Search for the cell housing the specified text and yield its (X, Y) center coordinate. 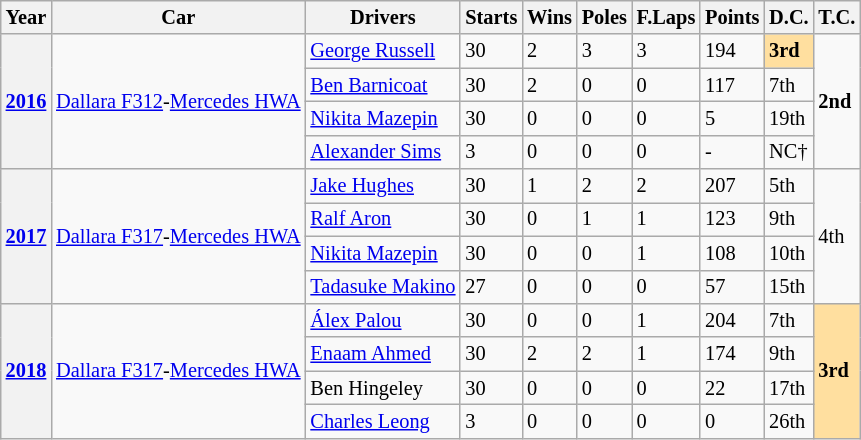
Ralf Aron (382, 219)
123 (732, 219)
Alexander Sims (382, 152)
Wins (550, 17)
26th (788, 421)
George Russell (382, 51)
Points (732, 17)
Tadasuke Makino (382, 287)
Ben Hingeley (382, 388)
108 (732, 253)
207 (732, 186)
Year (26, 17)
194 (732, 51)
17th (788, 388)
2017 (26, 236)
NC† (788, 152)
27 (491, 287)
Car (178, 17)
19th (788, 118)
D.C. (788, 17)
2nd (838, 102)
5 (732, 118)
Jake Hughes (382, 186)
Álex Palou (382, 320)
T.C. (838, 17)
Drivers (382, 17)
Ben Barnicoat (382, 85)
10th (788, 253)
Poles (604, 17)
Starts (491, 17)
Charles Leong (382, 421)
2016 (26, 102)
Enaam Ahmed (382, 354)
22 (732, 388)
174 (732, 354)
Dallara F312-Mercedes HWA (178, 102)
15th (788, 287)
57 (732, 287)
- (732, 152)
204 (732, 320)
117 (732, 85)
4th (838, 236)
5th (788, 186)
2018 (26, 370)
F.Laps (666, 17)
